Extract the (x, y) coordinate from the center of the cell holding the provided text.  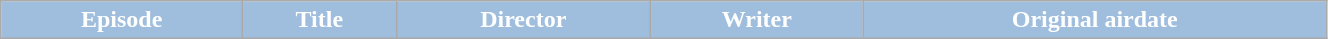
Director (523, 20)
Writer (756, 20)
Title (320, 20)
Episode (122, 20)
Original airdate (1094, 20)
